Find where the given text appears and provide that cell's center as (x, y) coordinate. 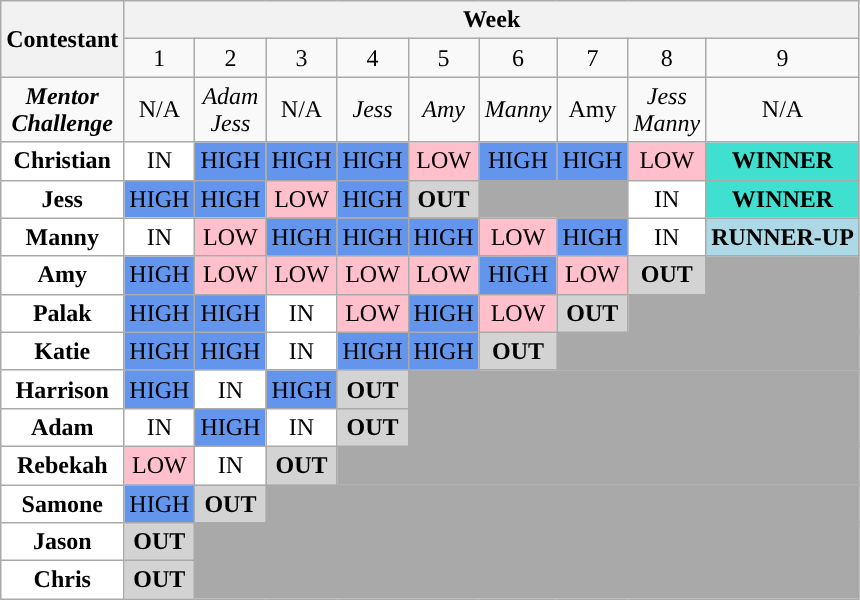
Harrison (62, 389)
6 (518, 58)
3 (302, 58)
Jason (62, 542)
4 (372, 58)
JessManny (667, 110)
Mentor Challenge (62, 110)
8 (667, 58)
2 (230, 58)
Rebekah (62, 465)
AdamJess (230, 110)
RUNNER-UP (783, 237)
1 (160, 58)
Samone (62, 503)
9 (783, 58)
Katie (62, 351)
5 (444, 58)
Palak (62, 313)
Contestant (62, 39)
Adam (62, 427)
Week (492, 20)
7 (592, 58)
Chris (62, 580)
Christian (62, 161)
